Scan for the cell matching the given text and deliver its [x, y] coordinate at center. 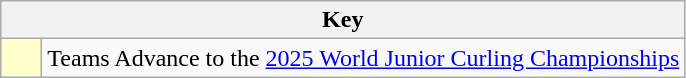
Teams Advance to the 2025 World Junior Curling Championships [364, 58]
Key [343, 20]
